Return the (x, y) coordinate for the center point of the cell that contains the specified text.  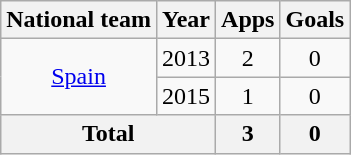
National team (79, 20)
Goals (315, 20)
Spain (79, 77)
Year (186, 20)
Apps (248, 20)
1 (248, 96)
Total (108, 134)
2 (248, 58)
3 (248, 134)
2013 (186, 58)
2015 (186, 96)
